From the cell containing the given text, extract its center point as [X, Y] coordinate. 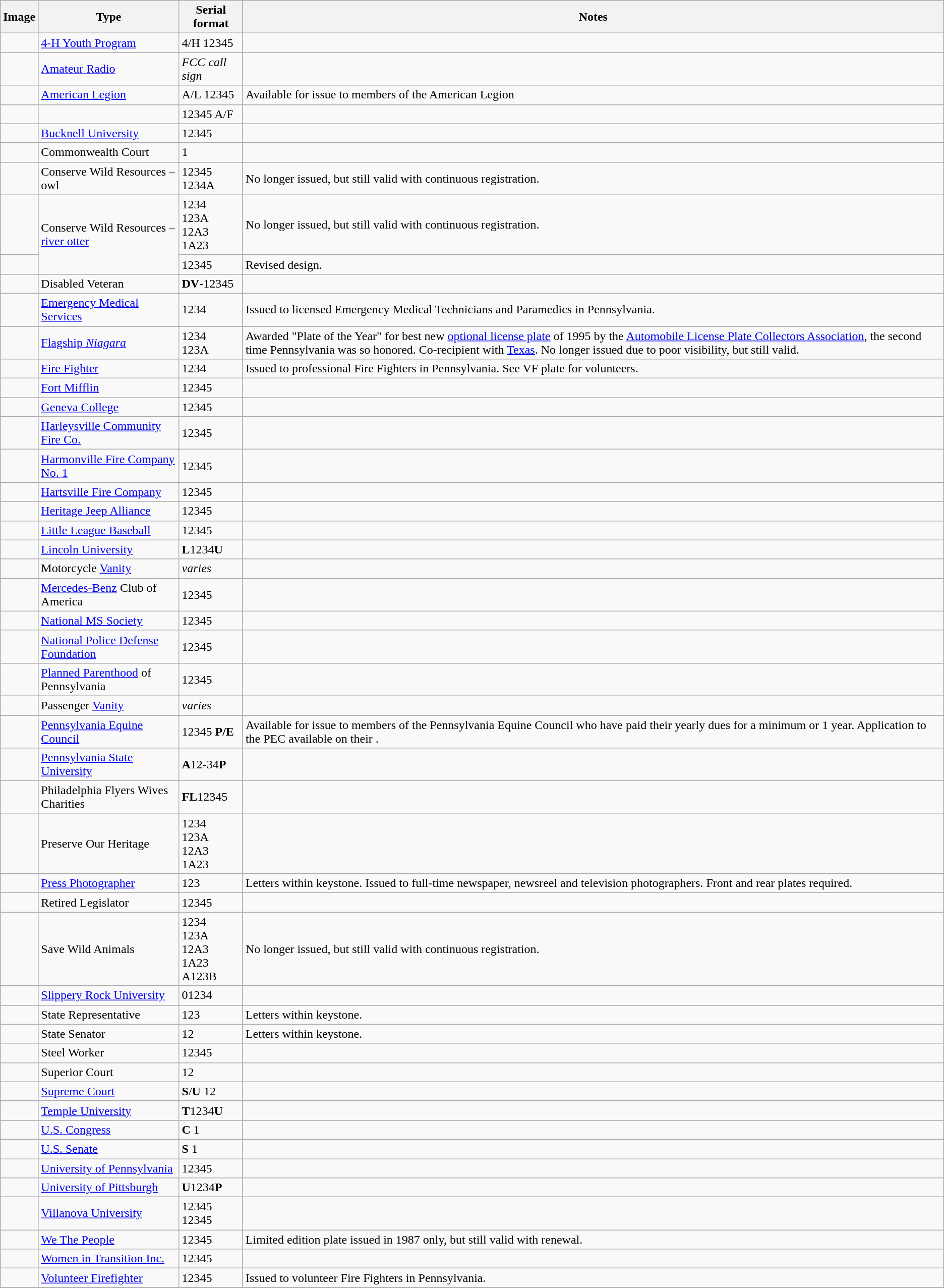
Issued to professional Fire Fighters in Pennsylvania. See VF plate for volunteers. [593, 369]
Press Photographer [109, 883]
Preserve Our Heritage [109, 844]
C 1 [211, 1130]
Conserve Wild Resources – owl [109, 179]
U.S. Congress [109, 1130]
Harleysville Community Fire Co. [109, 433]
Women in Transition Inc. [109, 1259]
Issued to licensed Emergency Medical Technicians and Paramedics in Pennsylvania. [593, 310]
University of Pennsylvania [109, 1168]
DV-12345 [211, 284]
Mercedes-Benz Club of America [109, 594]
1234512345 [211, 1214]
Slippery Rock University [109, 995]
Little League Baseball [109, 530]
Pennsylvania Equine Council [109, 732]
Temple University [109, 1110]
Type [109, 17]
12345 A/F [211, 114]
Superior Court [109, 1072]
Fort Mifflin [109, 388]
Serial format [211, 17]
National MS Society [109, 621]
Flagship Niagara [109, 342]
U.S. Senate [109, 1149]
U1234P [211, 1188]
Volunteer Firefighter [109, 1278]
S 1 [211, 1149]
Save Wild Animals [109, 949]
Steel Worker [109, 1053]
Planned Parenthood of Pennsylvania [109, 679]
FL12345 [211, 797]
State Senator [109, 1034]
Conserve Wild Resources – river otter [109, 234]
Philadelphia Flyers Wives Charities [109, 797]
Fire Fighter [109, 369]
L1234U [211, 549]
A/L 12345 [211, 95]
123451234A [211, 179]
FCC call sign [211, 69]
1 [211, 152]
State Representative [109, 1015]
Limited edition plate issued in 1987 only, but still valid with renewal. [593, 1240]
Available for issue to members of the American Legion [593, 95]
Revised design. [593, 264]
Hartsville Fire Company [109, 492]
Letters within keystone. Issued to full-time newspaper, newsreel and television photographers. Front and rear plates required. [593, 883]
S/U 12 [211, 1091]
Heritage Jeep Alliance [109, 511]
We The People [109, 1240]
Image [19, 17]
1234123A12A31A23A123B [211, 949]
Notes [593, 17]
Pennsylvania State University [109, 765]
01234 [211, 995]
1234123A [211, 342]
American Legion [109, 95]
Supreme Court [109, 1091]
A12-34P [211, 765]
Lincoln University [109, 549]
Emergency Medical Services [109, 310]
Harmonville Fire Company No. 1 [109, 466]
4-H Youth Program [109, 43]
T1234U [211, 1110]
Disabled Veteran [109, 284]
Issued to volunteer Fire Fighters in Pennsylvania. [593, 1278]
4/H 12345 [211, 43]
Amateur Radio [109, 69]
University of Pittsburgh [109, 1188]
National Police Defense Foundation [109, 647]
Retired Legislator [109, 903]
Villanova University [109, 1214]
Motorcycle Vanity [109, 569]
Geneva College [109, 407]
Commonwealth Court [109, 152]
12345 P/E [211, 732]
Passenger Vanity [109, 705]
Bucknell University [109, 133]
